Locate the cell with the specified text and output its [X, Y] center coordinate. 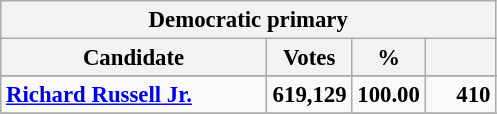
410 [460, 95]
Democratic primary [248, 20]
100.00 [388, 95]
Votes [309, 58]
Candidate [134, 58]
619,129 [309, 95]
% [388, 58]
Richard Russell Jr. [134, 95]
